From the cell containing the given text, extract its center point as (x, y) coordinate. 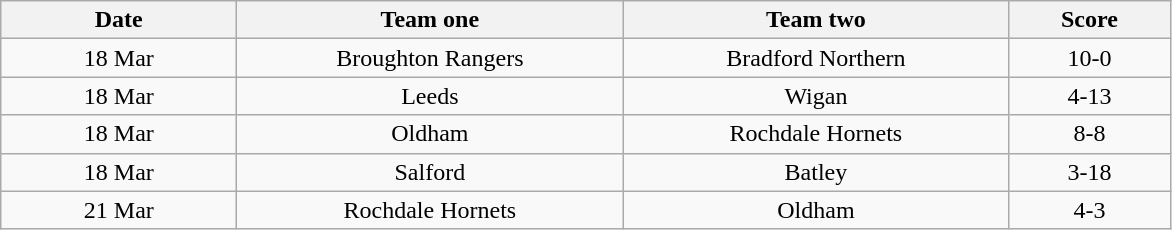
Team one (430, 20)
Date (119, 20)
21 Mar (119, 210)
4-3 (1090, 210)
10-0 (1090, 58)
Leeds (430, 96)
8-8 (1090, 134)
Team two (816, 20)
Broughton Rangers (430, 58)
Wigan (816, 96)
Salford (430, 172)
4-13 (1090, 96)
Score (1090, 20)
Batley (816, 172)
3-18 (1090, 172)
Bradford Northern (816, 58)
